Identify which cell holds the provided text, then report its [X, Y] central coordinate. 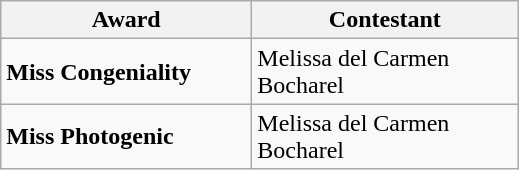
Miss Photogenic [126, 136]
Miss Congeniality [126, 72]
Contestant [385, 20]
Award [126, 20]
